Return the (x, y) coordinate for the center point of the cell that contains the specified text.  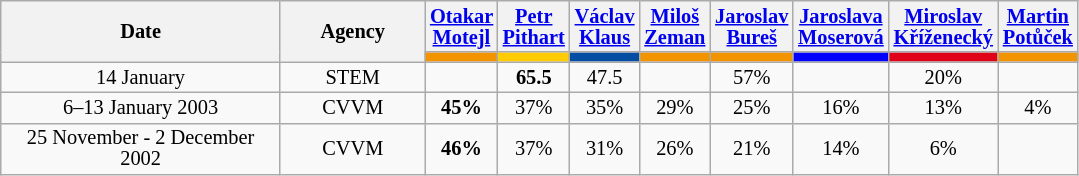
6% (944, 149)
29% (674, 108)
45% (462, 108)
Date (141, 30)
Jaroslav Bureš (752, 26)
6–13 January 2003 (141, 108)
14 January (141, 78)
Petr Pithart (534, 26)
21% (752, 149)
25% (752, 108)
35% (605, 108)
47.5 (605, 78)
STEM (352, 78)
26% (674, 149)
Miloš Zeman (674, 26)
25 November - 2 December 2002 (141, 149)
Martin Potůček (1038, 26)
4% (1038, 108)
Václav Klaus (605, 26)
14% (840, 149)
Agency (352, 30)
Jaroslava Moserová (840, 26)
20% (944, 78)
31% (605, 149)
13% (944, 108)
Miroslav Kříženecký (944, 26)
16% (840, 108)
46% (462, 149)
57% (752, 78)
Otakar Motejl (462, 26)
65.5 (534, 78)
